For the text-containing cell, return its midpoint in (x, y) coordinate format. 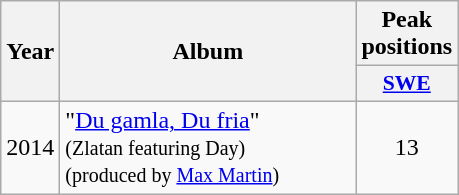
2014 (30, 147)
"Du gamla, Du fria" (Zlatan featuring Day)(produced by Max Martin) (208, 147)
Year (30, 52)
Peak positions (407, 34)
13 (407, 147)
SWE (407, 84)
Album (208, 52)
